Return the (X, Y) coordinate for the center point of the cell that contains the specified text.  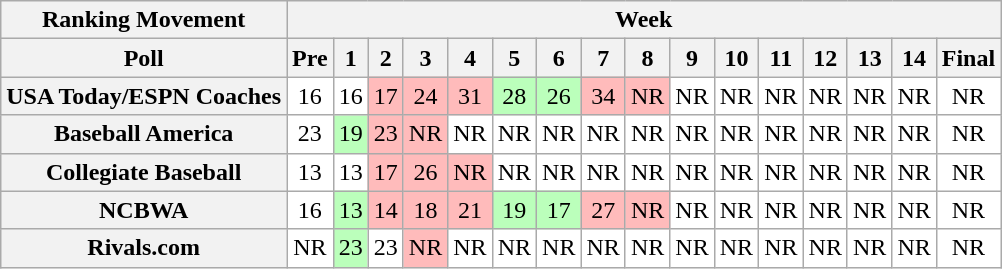
3 (425, 58)
11 (781, 58)
Poll (144, 58)
Rivals.com (144, 248)
9 (692, 58)
8 (647, 58)
Ranking Movement (144, 20)
31 (470, 96)
5 (514, 58)
7 (603, 58)
34 (603, 96)
18 (425, 210)
6 (559, 58)
Pre (310, 58)
24 (425, 96)
10 (736, 58)
4 (470, 58)
21 (470, 210)
NCBWA (144, 210)
Final (968, 58)
Week (644, 20)
28 (514, 96)
Baseball America (144, 134)
1 (350, 58)
USA Today/ESPN Coaches (144, 96)
27 (603, 210)
2 (386, 58)
12 (825, 58)
Collegiate Baseball (144, 172)
